Detect which cell encompasses the target text, then output its [X, Y] center coordinate. 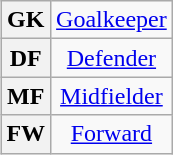
FW [26, 134]
Defender [112, 58]
Goalkeeper [112, 20]
DF [26, 58]
GK [26, 20]
Forward [112, 134]
MF [26, 96]
Midfielder [112, 96]
